For the text-containing cell, return its midpoint in (x, y) coordinate format. 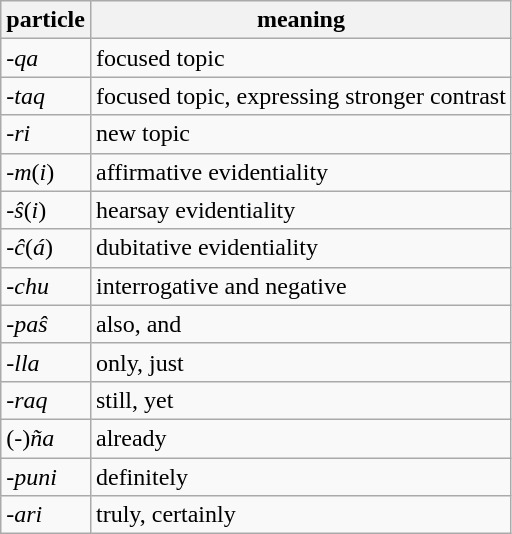
-qa (46, 58)
-lla (46, 362)
-raq (46, 400)
-taq (46, 96)
-chu (46, 286)
-ŝ(i) (46, 210)
-paŝ (46, 324)
interrogative and negative (300, 286)
truly, certainly (300, 515)
still, yet (300, 400)
particle (46, 20)
-ri (46, 134)
meaning (300, 20)
new topic (300, 134)
dubitative evidentiality (300, 248)
hearsay evidentiality (300, 210)
also, and (300, 324)
focused topic, expressing stronger contrast (300, 96)
-m(i) (46, 172)
already (300, 438)
-puni (46, 477)
affirmative evidentiality (300, 172)
definitely (300, 477)
(-)ña (46, 438)
focused topic (300, 58)
only, just (300, 362)
-ari (46, 515)
-ĉ(á) (46, 248)
